Find where the given text appears and provide that cell's center as [x, y] coordinate. 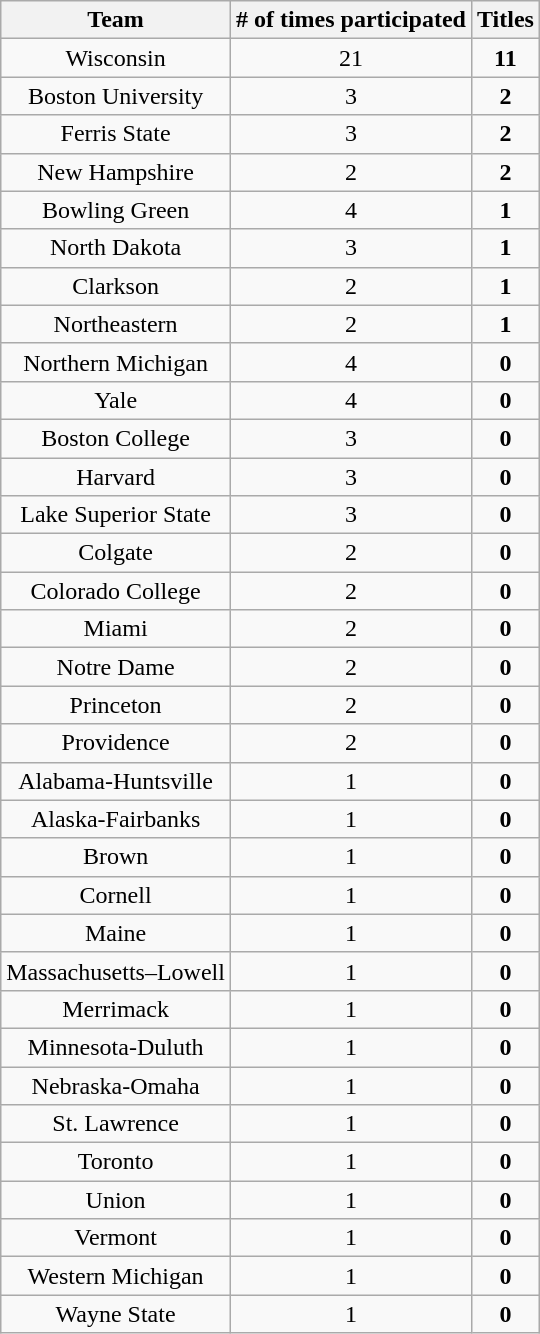
Vermont [116, 1238]
Bowling Green [116, 210]
11 [505, 58]
Colgate [116, 553]
Wisconsin [116, 58]
Nebraska-Omaha [116, 1085]
Brown [116, 857]
Cornell [116, 895]
Notre Dame [116, 667]
St. Lawrence [116, 1124]
Princeton [116, 705]
Northern Michigan [116, 362]
Miami [116, 629]
Providence [116, 743]
Massachusetts–Lowell [116, 971]
North Dakota [116, 248]
Minnesota-Duluth [116, 1047]
Wayne State [116, 1314]
Team [116, 20]
Merrimack [116, 1009]
Ferris State [116, 134]
Yale [116, 400]
Union [116, 1200]
Harvard [116, 477]
New Hampshire [116, 172]
Maine [116, 933]
21 [350, 58]
Alabama-Huntsville [116, 781]
Western Michigan [116, 1276]
Boston University [116, 96]
Clarkson [116, 286]
# of times participated [350, 20]
Boston College [116, 438]
Titles [505, 20]
Lake Superior State [116, 515]
Toronto [116, 1162]
Northeastern [116, 324]
Alaska-Fairbanks [116, 819]
Colorado College [116, 591]
